Extract the [x, y] coordinate from the center of the cell holding the provided text.  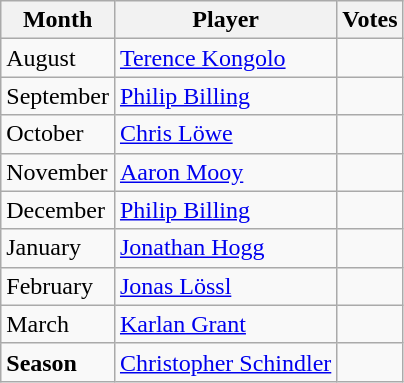
Aaron Mooy [225, 172]
Month [58, 20]
October [58, 134]
March [58, 324]
Karlan Grant [225, 324]
Christopher Schindler [225, 362]
Votes [370, 20]
Jonas Lössl [225, 286]
September [58, 96]
August [58, 58]
February [58, 286]
January [58, 248]
Chris Löwe [225, 134]
Terence Kongolo [225, 58]
Player [225, 20]
November [58, 172]
Jonathan Hogg [225, 248]
December [58, 210]
Season [58, 362]
